Search for the cell housing the specified text and yield its (x, y) center coordinate. 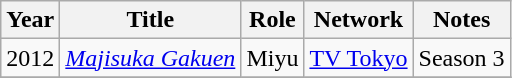
2012 (30, 58)
Title (150, 20)
Network (358, 20)
Notes (462, 20)
Role (272, 20)
Year (30, 20)
TV Tokyo (358, 58)
Majisuka Gakuen (150, 58)
Season 3 (462, 58)
Miyu (272, 58)
